From the cell containing the given text, extract its center point as [x, y] coordinate. 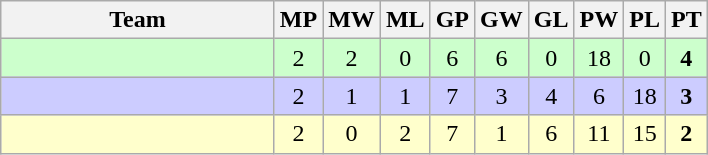
MW [352, 20]
11 [599, 134]
MP [298, 20]
GW [502, 20]
PT [687, 20]
GP [452, 20]
ML [405, 20]
GL [551, 20]
Team [138, 20]
15 [645, 134]
PW [599, 20]
PL [645, 20]
